Return the [x, y] coordinate for the center point of the cell that contains the specified text.  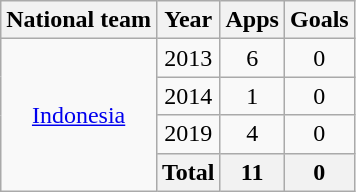
Year [188, 20]
Goals [319, 20]
2019 [188, 134]
Total [188, 172]
4 [252, 134]
National team [79, 20]
1 [252, 96]
11 [252, 172]
Indonesia [79, 115]
2013 [188, 58]
6 [252, 58]
2014 [188, 96]
Apps [252, 20]
